From the cell containing the given text, extract its center point as [x, y] coordinate. 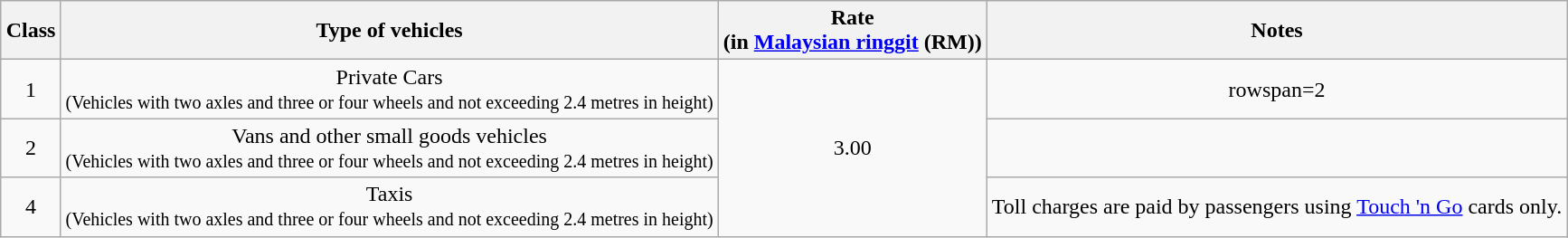
Notes [1277, 31]
2 [31, 148]
4 [31, 206]
rowspan=2 [1277, 89]
Vans and other small goods vehicles(Vehicles with two axles and three or four wheels and not exceeding 2.4 metres in height) [389, 148]
Class [31, 31]
Private Cars(Vehicles with two axles and three or four wheels and not exceeding 2.4 metres in height) [389, 89]
Rate(in Malaysian ringgit (RM)) [852, 31]
Toll charges are paid by passengers using Touch 'n Go cards only. [1277, 206]
3.00 [852, 148]
1 [31, 89]
Taxis(Vehicles with two axles and three or four wheels and not exceeding 2.4 metres in height) [389, 206]
Type of vehicles [389, 31]
